Locate the cell with the specified text and output its (X, Y) center coordinate. 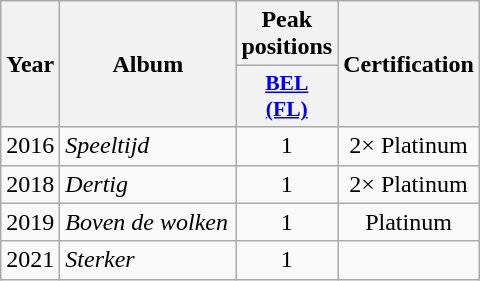
2018 (30, 184)
2016 (30, 146)
Album (148, 64)
Boven de wolken (148, 222)
BEL(FL) (287, 96)
Certification (409, 64)
Platinum (409, 222)
Speeltijd (148, 146)
2021 (30, 260)
Sterker (148, 260)
2019 (30, 222)
Year (30, 64)
Peak positions (287, 34)
Dertig (148, 184)
